Search for the cell housing the specified text and yield its [X, Y] center coordinate. 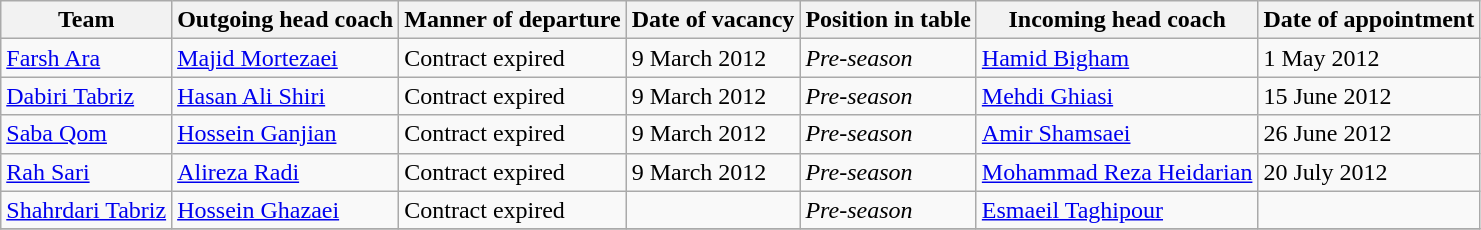
Team [86, 20]
Date of appointment [1369, 20]
Alireza Radi [286, 172]
Manner of departure [512, 20]
Hossein Ganjian [286, 134]
Date of vacancy [713, 20]
Mehdi Ghiasi [1117, 96]
Mohammad Reza Heidarian [1117, 172]
20 July 2012 [1369, 172]
Dabiri Tabriz [86, 96]
Shahrdari Tabriz [86, 210]
Hamid Bigham [1117, 58]
1 May 2012 [1369, 58]
Position in table [888, 20]
Saba Qom [86, 134]
15 June 2012 [1369, 96]
26 June 2012 [1369, 134]
Esmaeil Taghipour [1117, 210]
Majid Mortezaei [286, 58]
Rah Sari [86, 172]
Amir Shamsaei [1117, 134]
Incoming head coach [1117, 20]
Hasan Ali Shiri [286, 96]
Outgoing head coach [286, 20]
Farsh Ara [86, 58]
Hossein Ghazaei [286, 210]
